Return (X, Y) of the center of cell containing provided text 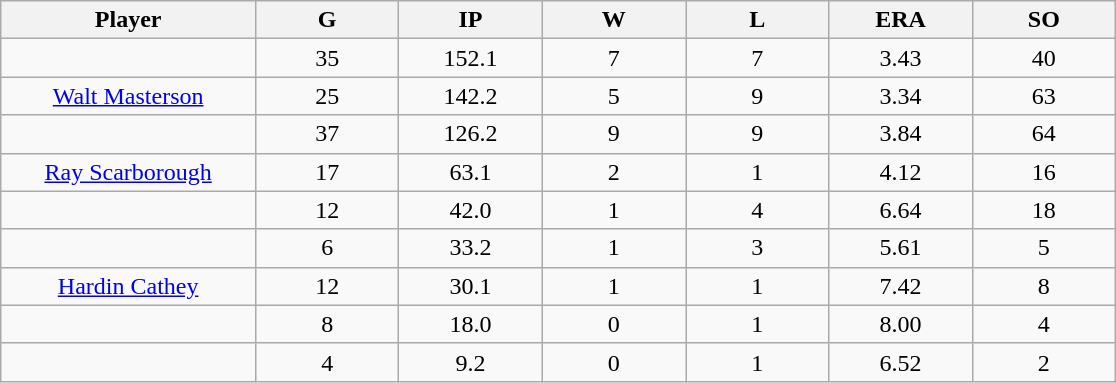
4.12 (900, 172)
152.1 (470, 58)
W (614, 20)
Hardin Cathey (128, 286)
5.61 (900, 248)
6.52 (900, 362)
63 (1044, 96)
142.2 (470, 96)
G (328, 20)
SO (1044, 20)
64 (1044, 134)
63.1 (470, 172)
6 (328, 248)
37 (328, 134)
3.43 (900, 58)
3 (758, 248)
42.0 (470, 210)
33.2 (470, 248)
3.34 (900, 96)
17 (328, 172)
126.2 (470, 134)
IP (470, 20)
7.42 (900, 286)
Walt Masterson (128, 96)
40 (1044, 58)
Player (128, 20)
30.1 (470, 286)
8.00 (900, 324)
18 (1044, 210)
9.2 (470, 362)
ERA (900, 20)
6.64 (900, 210)
35 (328, 58)
3.84 (900, 134)
16 (1044, 172)
18.0 (470, 324)
Ray Scarborough (128, 172)
25 (328, 96)
L (758, 20)
